Pinpoint the cell where the given text exists, returning its (x, y) midpoint coordinate. 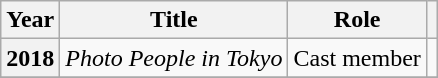
Role (357, 20)
Photo People in Tokyo (174, 58)
Cast member (357, 58)
2018 (30, 58)
Year (30, 20)
Title (174, 20)
